Scan for the cell matching the given text and deliver its [x, y] coordinate at center. 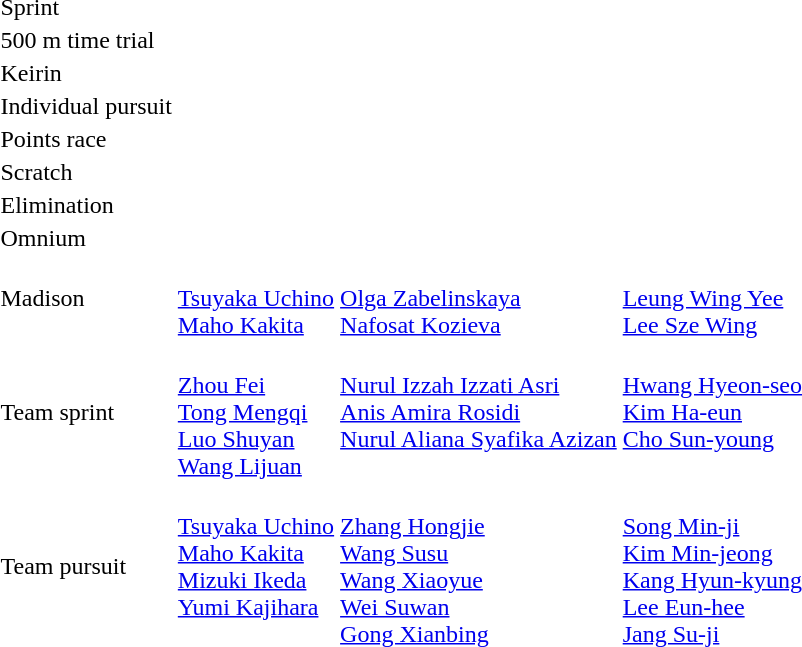
Tsuyaka UchinoMaho Kakita [256, 298]
Olga ZabelinskayaNafosat Kozieva [479, 298]
Nurul Izzah Izzati AsriAnis Amira RosidiNurul Aliana Syafika Azizan [479, 412]
Zhou FeiTong MengqiLuo ShuyanWang Lijuan [256, 412]
